Return the (X, Y) coordinate for the center point of the cell that contains the specified text.  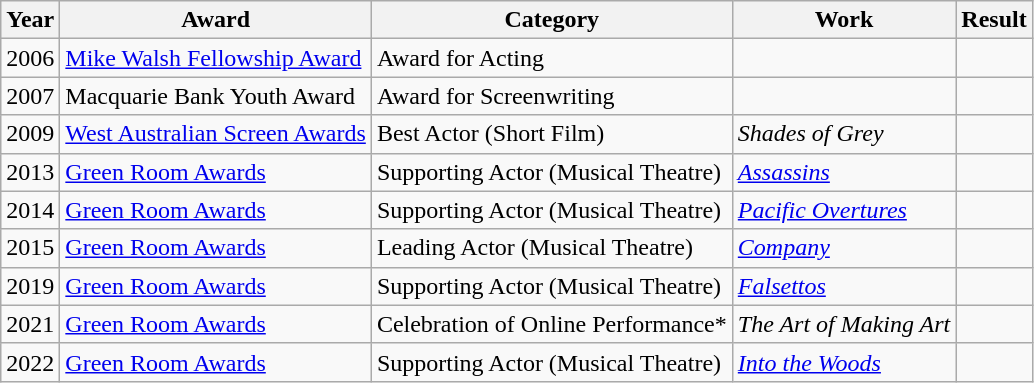
Into the Woods (844, 362)
Work (844, 20)
Shades of Grey (844, 134)
Best Actor (Short Film) (552, 134)
Result (994, 20)
2013 (30, 172)
2019 (30, 286)
2014 (30, 210)
Celebration of Online Performance* (552, 324)
Leading Actor (Musical Theatre) (552, 248)
Award for Screenwriting (552, 96)
2009 (30, 134)
2007 (30, 96)
2006 (30, 58)
2022 (30, 362)
Mike Walsh Fellowship Award (216, 58)
West Australian Screen Awards (216, 134)
Pacific Overtures (844, 210)
Award (216, 20)
2015 (30, 248)
Assassins (844, 172)
2021 (30, 324)
Company (844, 248)
Category (552, 20)
Macquarie Bank Youth Award (216, 96)
Year (30, 20)
Falsettos (844, 286)
The Art of Making Art (844, 324)
Award for Acting (552, 58)
